Output the (x, y) coordinate of the center of the cell containing the given text.  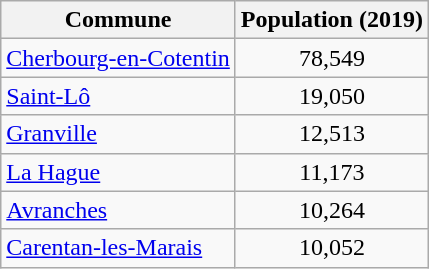
12,513 (332, 134)
Avranches (118, 210)
10,052 (332, 248)
11,173 (332, 172)
10,264 (332, 210)
La Hague (118, 172)
Granville (118, 134)
Saint-Lô (118, 96)
Population (2019) (332, 20)
19,050 (332, 96)
Carentan-les-Marais (118, 248)
Cherbourg-en-Cotentin (118, 58)
Commune (118, 20)
78,549 (332, 58)
